Identify which cell holds the provided text, then report its [x, y] central coordinate. 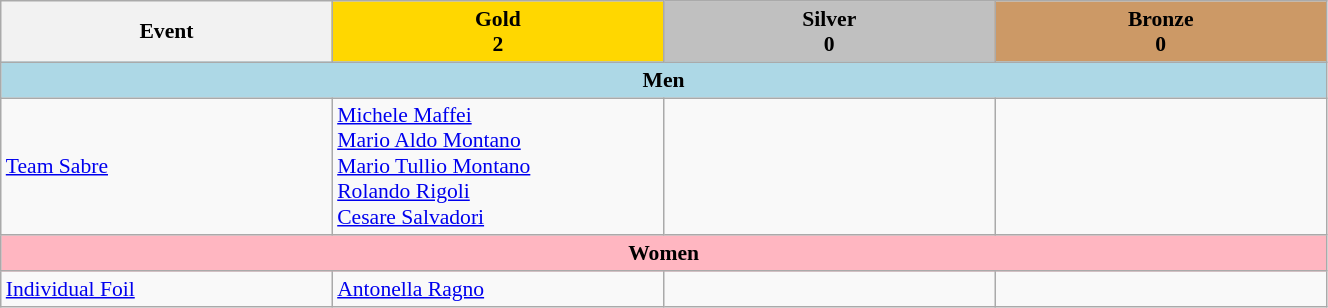
Men [664, 80]
Team Sabre [166, 167]
Event [166, 32]
Women [664, 254]
Individual Foil [166, 289]
Silver0 [830, 32]
Gold2 [498, 32]
Michele MaffeiMario Aldo MontanoMario Tullio MontanoRolando RigoliCesare Salvadori [498, 167]
Antonella Ragno [498, 289]
Bronze0 [1160, 32]
